Identify which cell holds the provided text, then report its (x, y) central coordinate. 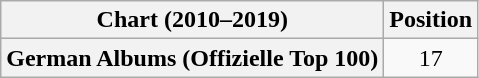
German Albums (Offizielle Top 100) (192, 58)
Position (431, 20)
17 (431, 58)
Chart (2010–2019) (192, 20)
